Return [X, Y] of the center of cell containing provided text 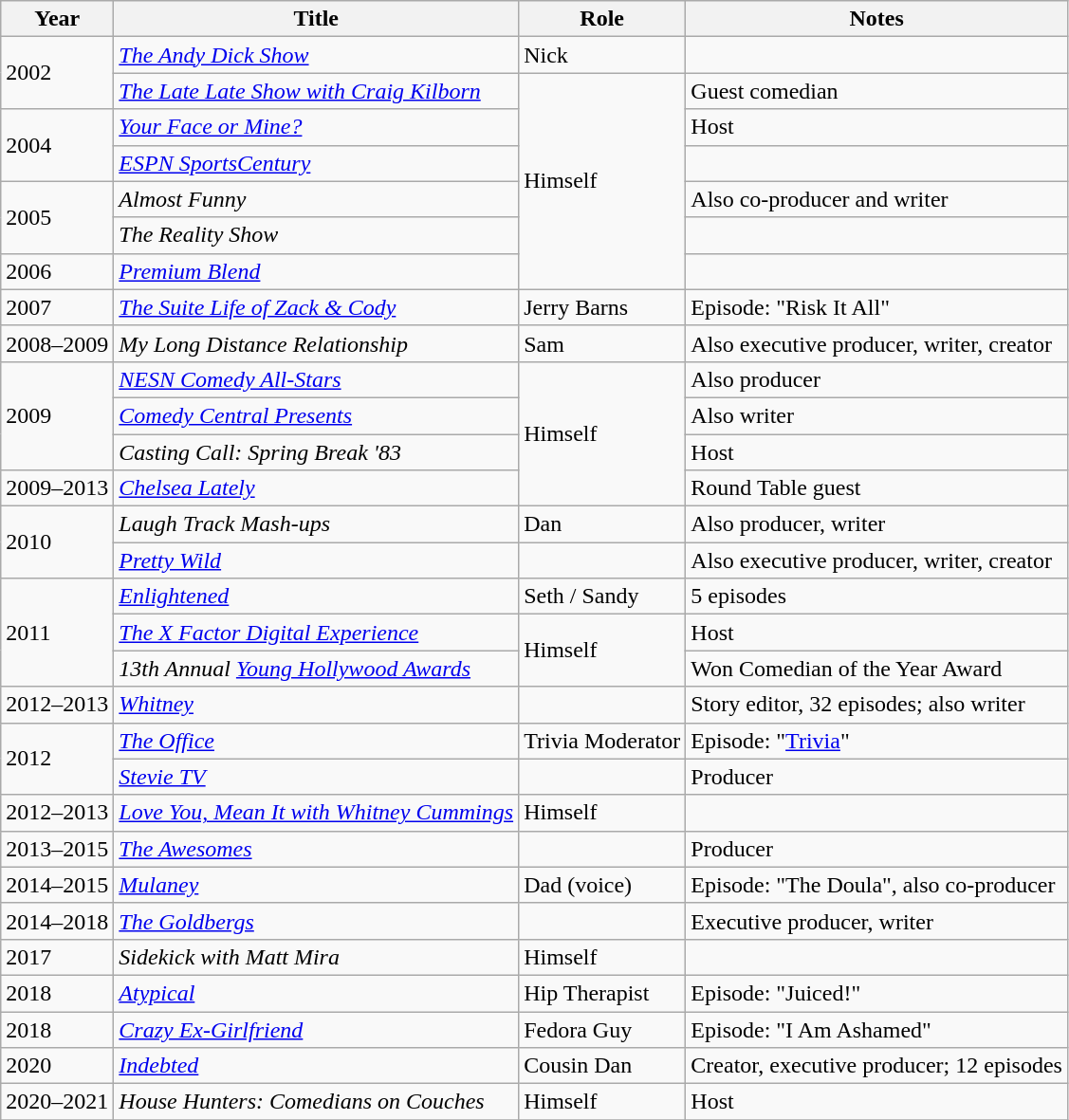
Year [57, 19]
The X Factor Digital Experience [317, 633]
2012 [57, 759]
Won Comedian of the Year Award [876, 669]
Also producer, writer [876, 524]
2007 [57, 307]
Episode: "I Am Ashamed" [876, 1029]
2006 [57, 271]
Indebted [317, 1066]
The Reality Show [317, 235]
2005 [57, 217]
Guest comedian [876, 91]
2020 [57, 1066]
2008–2009 [57, 343]
Jerry Barns [602, 307]
Casting Call: Spring Break '83 [317, 452]
2017 [57, 957]
Cousin Dan [602, 1066]
Role [602, 19]
Episode: "Juiced!" [876, 993]
The Suite Life of Zack & Cody [317, 307]
ESPN SportsCentury [317, 163]
Creator, executive producer; 12 episodes [876, 1066]
Enlightened [317, 597]
Love You, Mean It with Whitney Cummings [317, 813]
Pretty Wild [317, 560]
5 episodes [876, 597]
Mulaney [317, 885]
2011 [57, 633]
Chelsea Lately [317, 488]
Also producer [876, 379]
Nick [602, 55]
The Office [317, 741]
Also writer [876, 415]
Crazy Ex-Girlfriend [317, 1029]
2014–2015 [57, 885]
2013–2015 [57, 849]
2020–2021 [57, 1102]
The Late Late Show with Craig Kilborn [317, 91]
Episode: "Risk It All" [876, 307]
Story editor, 32 episodes; also writer [876, 705]
2014–2018 [57, 921]
2009 [57, 415]
Executive producer, writer [876, 921]
Title [317, 19]
The Andy Dick Show [317, 55]
NESN Comedy All-Stars [317, 379]
Seth / Sandy [602, 597]
2004 [57, 145]
The Goldbergs [317, 921]
Sam [602, 343]
2009–2013 [57, 488]
My Long Distance Relationship [317, 343]
Stevie TV [317, 777]
Dad (voice) [602, 885]
Your Face or Mine? [317, 127]
Comedy Central Presents [317, 415]
13th Annual Young Hollywood Awards [317, 669]
2002 [57, 73]
Trivia Moderator [602, 741]
Round Table guest [876, 488]
Whitney [317, 705]
Atypical [317, 993]
Sidekick with Matt Mira [317, 957]
The Awesomes [317, 849]
Laugh Track Mash-ups [317, 524]
Also co-producer and writer [876, 199]
Episode: "Trivia" [876, 741]
2010 [57, 542]
Episode: "The Doula", also co-producer [876, 885]
Premium Blend [317, 271]
Fedora Guy [602, 1029]
House Hunters: Comedians on Couches [317, 1102]
Almost Funny [317, 199]
Dan [602, 524]
Notes [876, 19]
Hip Therapist [602, 993]
